Extract the [x, y] coordinate from the center of the cell holding the provided text.  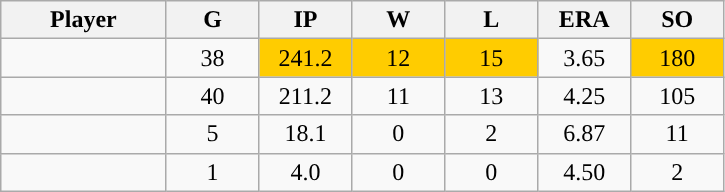
4.25 [584, 96]
1 [212, 172]
180 [678, 58]
IP [306, 20]
6.87 [584, 134]
40 [212, 96]
241.2 [306, 58]
12 [398, 58]
5 [212, 134]
L [492, 20]
13 [492, 96]
ERA [584, 20]
38 [212, 58]
Player [84, 20]
18.1 [306, 134]
211.2 [306, 96]
15 [492, 58]
4.0 [306, 172]
4.50 [584, 172]
W [398, 20]
SO [678, 20]
105 [678, 96]
G [212, 20]
3.65 [584, 58]
